Detect which cell encompasses the target text, then output its [X, Y] center coordinate. 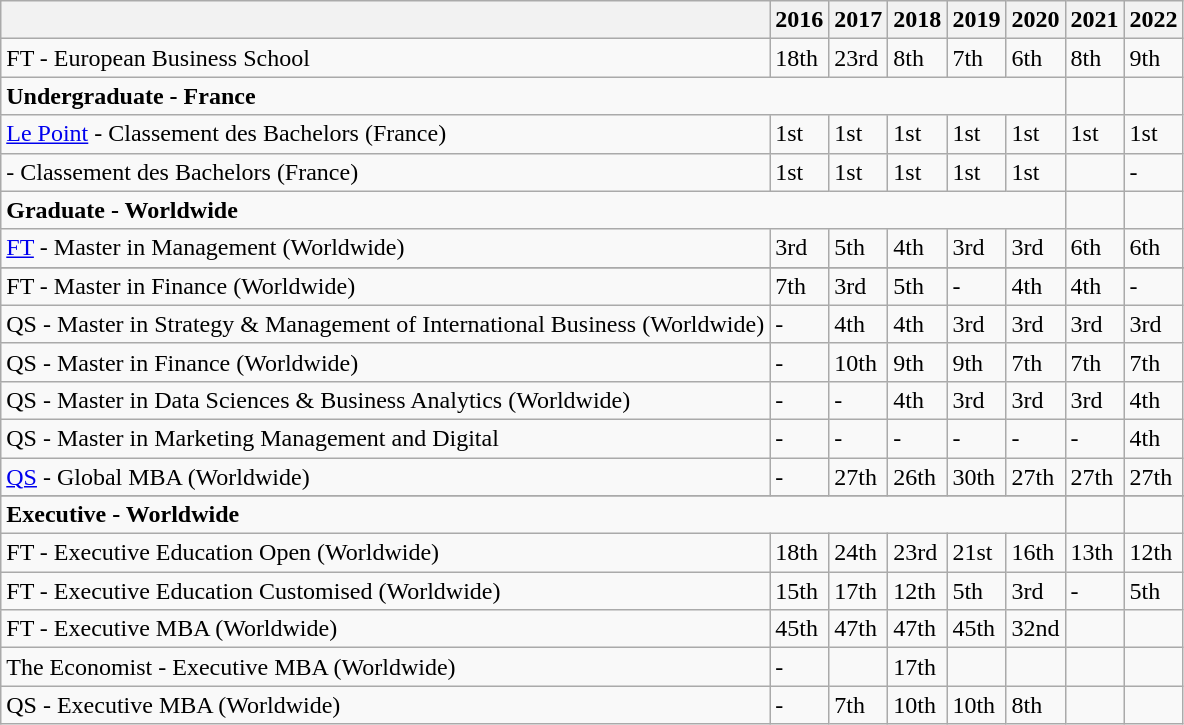
16th [1036, 553]
2020 [1036, 20]
QS - Executive MBA (Worldwide) [386, 705]
QS - Master in Finance (Worldwide) [386, 362]
2022 [1154, 20]
26th [918, 477]
QS - Master in Strategy & Management of International Business (Worldwide) [386, 324]
- Classement des Bachelors (France) [386, 172]
Le Point - Classement des Bachelors (France) [386, 134]
15th [800, 591]
FT - Master in Finance (Worldwide) [386, 286]
The Economist - Executive MBA (Worldwide) [386, 667]
QS - Global MBA (Worldwide) [386, 477]
2018 [918, 20]
FT - Executive MBA (Worldwide) [386, 629]
QS - Master in Marketing Management and Digital [386, 438]
2016 [800, 20]
2017 [858, 20]
FT - Executive Education Open (Worldwide) [386, 553]
FT - Executive Education Customised (Worldwide) [386, 591]
2021 [1094, 20]
Executive - Worldwide [533, 515]
32nd [1036, 629]
Undergraduate - France [533, 96]
Graduate - Worldwide [533, 210]
13th [1094, 553]
21st [976, 553]
30th [976, 477]
QS - Master in Data Sciences & Business Analytics (Worldwide) [386, 400]
FT - European Business School [386, 58]
24th [858, 553]
2019 [976, 20]
FT - Master in Management (Worldwide) [386, 248]
